For the text-containing cell, return its midpoint in (X, Y) coordinate format. 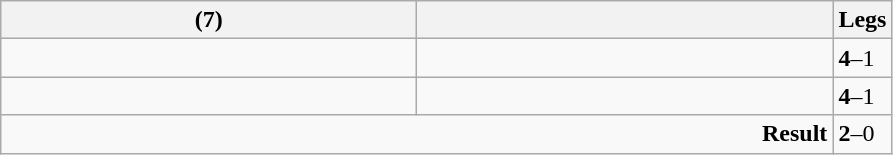
(7) (209, 20)
Legs (862, 20)
Result (417, 134)
2–0 (862, 134)
